Return [X, Y] of the center of cell containing provided text 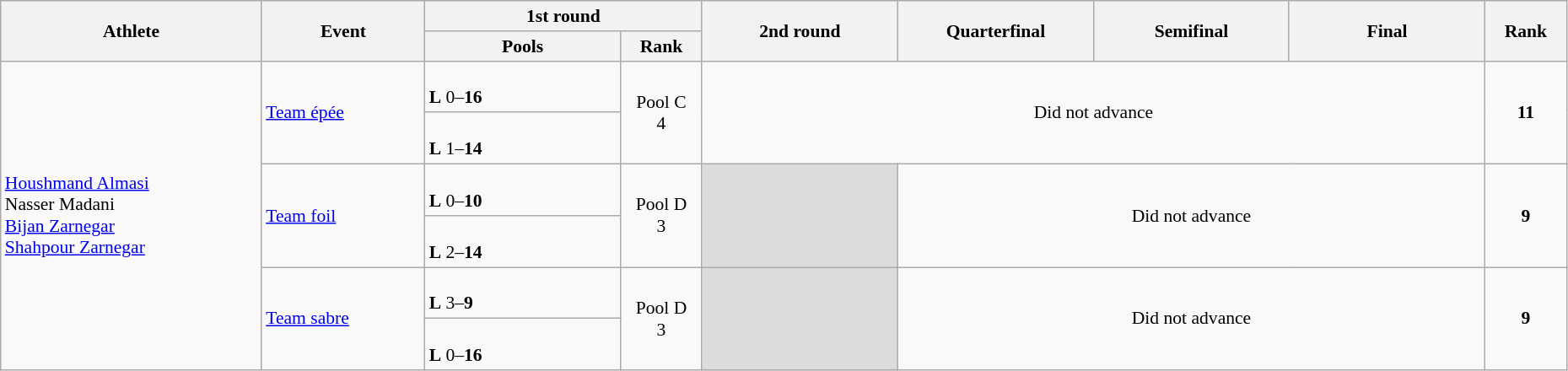
L 0–10 [523, 191]
Semifinal [1191, 30]
Team foil [342, 216]
L 2–14 [523, 241]
Houshmand AlmasiNasser MadaniBijan ZarnegarShahpour Zarnegar [132, 216]
L 1–14 [523, 138]
Athlete [132, 30]
Team épée [342, 112]
Pools [523, 46]
Final [1387, 30]
1st round [563, 16]
Event [342, 30]
11 [1527, 112]
Team sabre [342, 319]
2nd round [800, 30]
Quarterfinal [995, 30]
Pool C4 [661, 112]
L 3–9 [523, 293]
